Identify which cell holds the provided text, then report its [x, y] central coordinate. 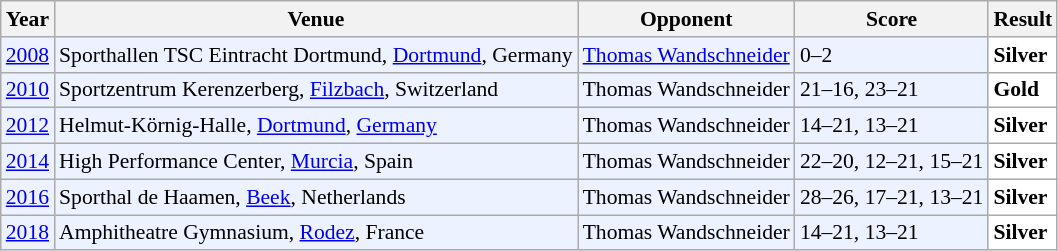
Venue [316, 19]
22–20, 12–21, 15–21 [892, 162]
Sporthal de Haamen, Beek, Netherlands [316, 197]
Opponent [686, 19]
21–16, 23–21 [892, 90]
Sporthallen TSC Eintracht Dortmund, Dortmund, Germany [316, 55]
Year [28, 19]
2018 [28, 233]
Sportzentrum Kerenzerberg, Filzbach, Switzerland [316, 90]
2014 [28, 162]
Score [892, 19]
Gold [1022, 90]
Result [1022, 19]
2010 [28, 90]
High Performance Center, Murcia, Spain [316, 162]
2008 [28, 55]
28–26, 17–21, 13–21 [892, 197]
2012 [28, 126]
0–2 [892, 55]
Amphitheatre Gymnasium, Rodez, France [316, 233]
Helmut-Körnig-Halle, Dortmund, Germany [316, 126]
2016 [28, 197]
